Scan for the cell matching the given text and deliver its [x, y] coordinate at center. 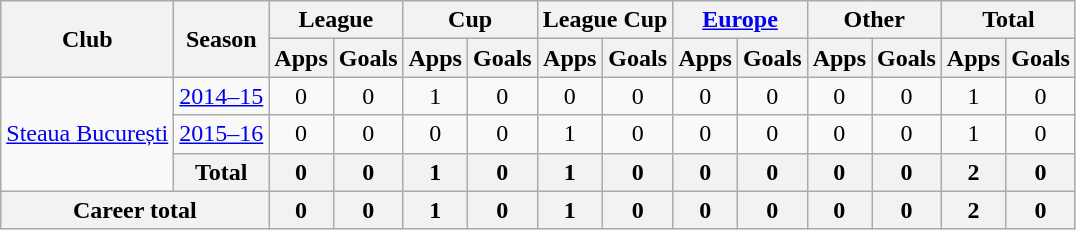
Career total [135, 210]
2014–15 [222, 96]
League Cup [605, 20]
Season [222, 39]
Cup [470, 20]
Other [874, 20]
League [336, 20]
Club [88, 39]
2015–16 [222, 134]
Europe [740, 20]
Steaua București [88, 134]
